Capture the cell that displays the provided text and extract its [x, y] central coordinate. 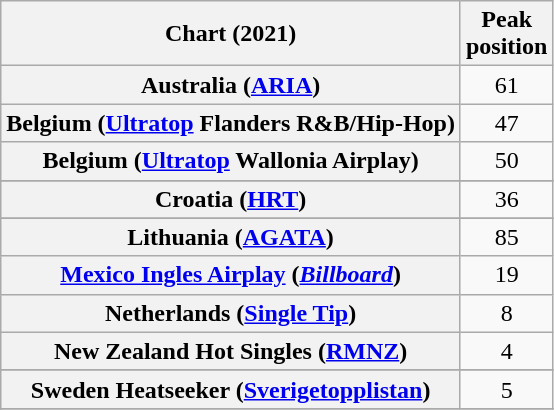
Croatia (HRT) [231, 199]
61 [506, 85]
Belgium (Ultratop Flanders R&B/Hip-Hop) [231, 123]
Lithuania (AGATA) [231, 237]
New Zealand Hot Singles (RMNZ) [231, 351]
Mexico Ingles Airplay (Billboard) [231, 275]
50 [506, 161]
Belgium (Ultratop Wallonia Airplay) [231, 161]
Netherlands (Single Tip) [231, 313]
5 [506, 389]
Peakposition [506, 34]
19 [506, 275]
85 [506, 237]
Sweden Heatseeker (Sverigetopplistan) [231, 389]
47 [506, 123]
Australia (ARIA) [231, 85]
36 [506, 199]
Chart (2021) [231, 34]
8 [506, 313]
4 [506, 351]
